Extract the [X, Y] coordinate from the center of the cell holding the provided text.  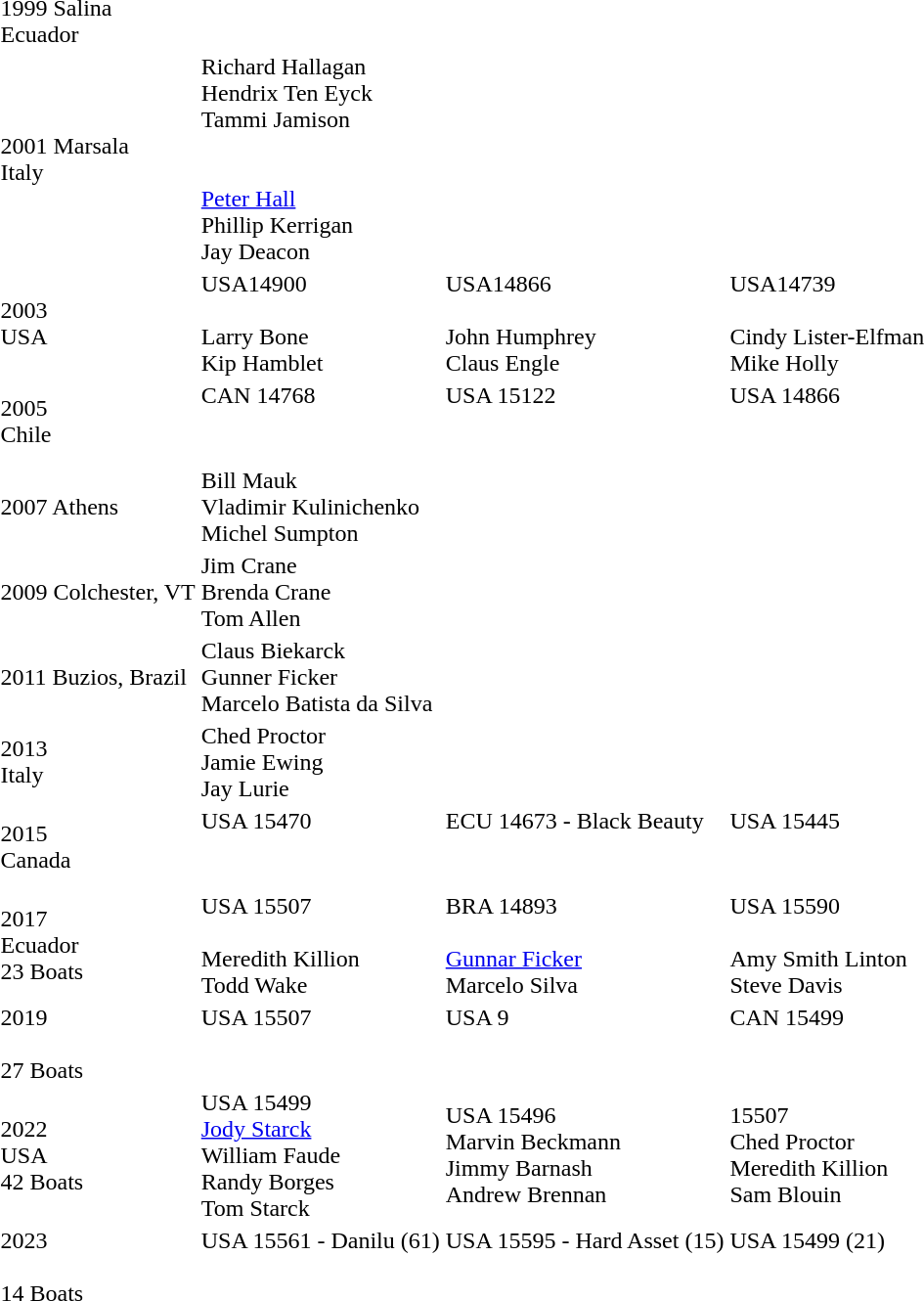
USA14866John HumphreyClaus Engle [585, 323]
Bill MaukVladimir KulinichenkoMichel Sumpton [321, 507]
Richard HallaganHendrix Ten EyckTammi Jamison Peter HallPhillip KerriganJay Deacon [321, 158]
Claus BiekarckGunner FickerMarcelo Batista da Silva [321, 677]
USA 9 [585, 1044]
USA 15507 [321, 1044]
USA 15122 [585, 422]
USA 15507Meredith KillionTodd Wake [321, 945]
USA14900Larry BoneKip Hamblet [321, 323]
USA 15496Marvin BeckmannJimmy BarnashAndrew Brennan [585, 1155]
CAN 14768 [321, 422]
BRA 14893Gunnar FickerMarcelo Silva [585, 945]
ECU 14673 - Black Beauty [585, 847]
Ched ProctorJamie EwingJay Lurie [321, 762]
USA 15499Jody StarckWilliam FaudeRandy BorgesTom Starck [321, 1155]
USA 15470 [321, 847]
Jim CraneBrenda CraneTom Allen [321, 592]
